Search for the cell housing the specified text and yield its (X, Y) center coordinate. 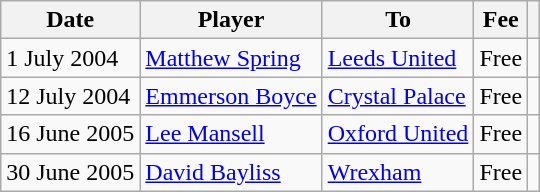
1 July 2004 (70, 58)
Emmerson Boyce (231, 96)
Date (70, 20)
Fee (501, 20)
30 June 2005 (70, 172)
Wrexham (398, 172)
12 July 2004 (70, 96)
Crystal Palace (398, 96)
David Bayliss (231, 172)
16 June 2005 (70, 134)
Lee Mansell (231, 134)
To (398, 20)
Player (231, 20)
Oxford United (398, 134)
Leeds United (398, 58)
Matthew Spring (231, 58)
